Provide the [x, y] coordinate of the cell's center where the given text is located.  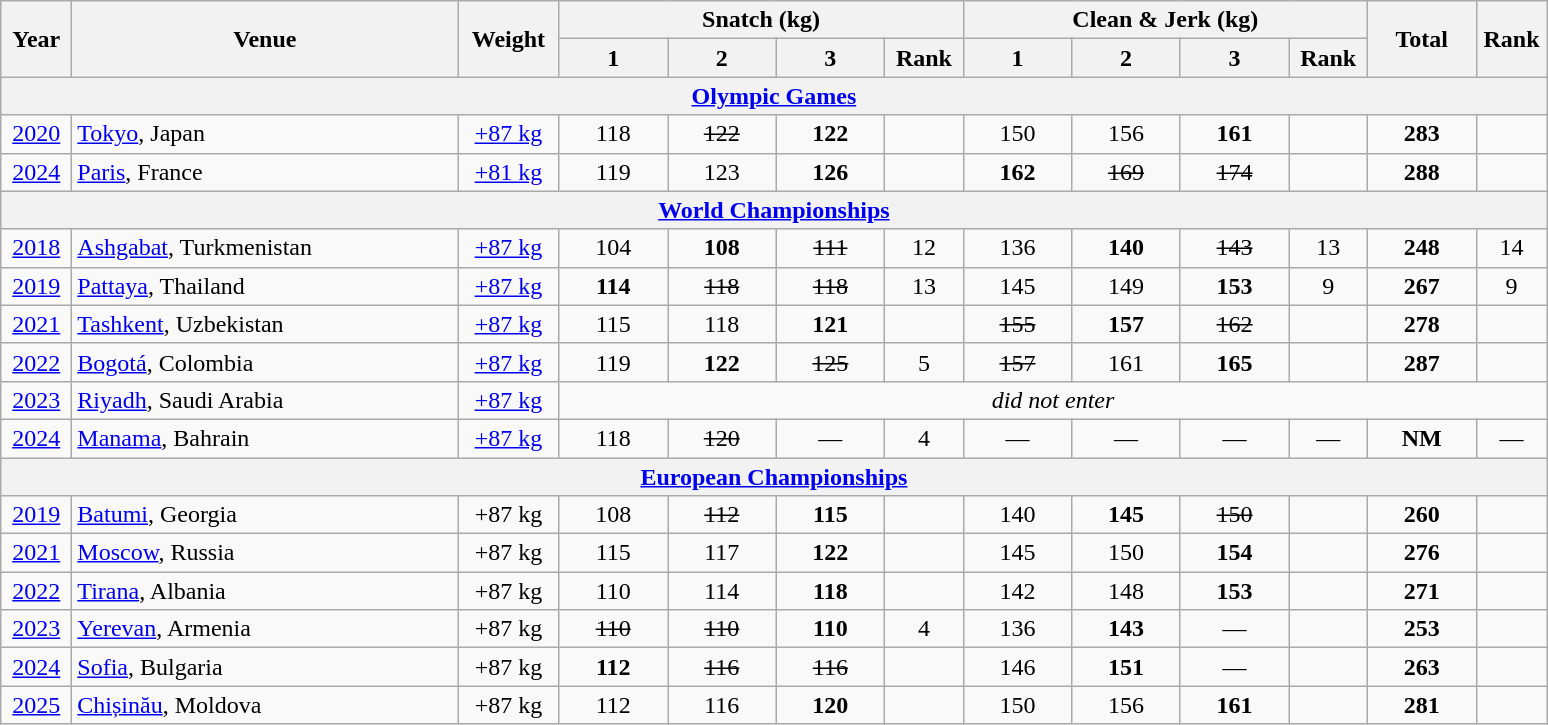
151 [1126, 667]
+81 kg [508, 172]
Tokyo, Japan [265, 134]
Chișinău, Moldova [265, 705]
European Championships [774, 477]
Batumi, Georgia [265, 515]
123 [722, 172]
169 [1126, 172]
154 [1234, 553]
149 [1126, 286]
14 [1512, 248]
Riyadh, Saudi Arabia [265, 400]
Tirana, Albania [265, 591]
NM [1422, 438]
165 [1234, 362]
Sofia, Bulgaria [265, 667]
2025 [36, 705]
Weight [508, 39]
278 [1422, 324]
155 [1018, 324]
Snatch (kg) [761, 20]
Bogotá, Colombia [265, 362]
281 [1422, 705]
121 [830, 324]
260 [1422, 515]
Pattaya, Thailand [265, 286]
Moscow, Russia [265, 553]
5 [924, 362]
253 [1422, 629]
126 [830, 172]
146 [1018, 667]
2020 [36, 134]
248 [1422, 248]
267 [1422, 286]
Year [36, 39]
2018 [36, 248]
Ashgabat, Turkmenistan [265, 248]
111 [830, 248]
Clean & Jerk (kg) [1165, 20]
283 [1422, 134]
Yerevan, Armenia [265, 629]
Paris, France [265, 172]
117 [722, 553]
Manama, Bahrain [265, 438]
Total [1422, 39]
263 [1422, 667]
Venue [265, 39]
148 [1126, 591]
276 [1422, 553]
Olympic Games [774, 96]
288 [1422, 172]
174 [1234, 172]
125 [830, 362]
271 [1422, 591]
12 [924, 248]
104 [614, 248]
did not enter [1053, 400]
287 [1422, 362]
142 [1018, 591]
Tashkent, Uzbekistan [265, 324]
World Championships [774, 210]
